Provide the [X, Y] coordinate of the cell's center where the given text is located.  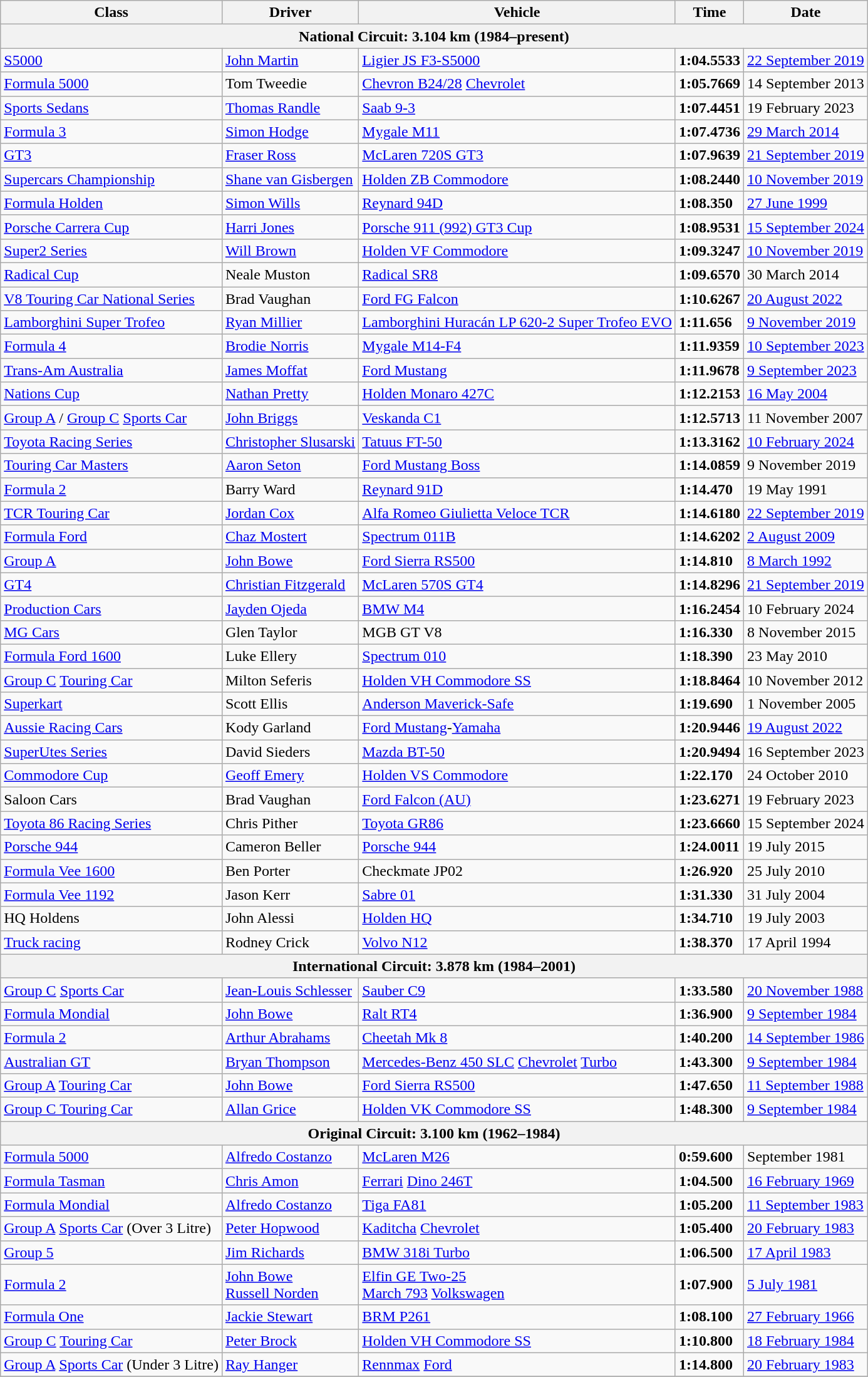
Chris Amon [290, 1181]
Ford FG Falcon [517, 299]
Mazda BT-50 [517, 752]
8 March 1992 [806, 561]
John Bowe Russell Norden [290, 1284]
Glen Taylor [290, 632]
Christian Fitzgerald [290, 585]
17 April 1994 [806, 942]
1:23.6660 [709, 823]
TCR Touring Car [111, 513]
5 July 1981 [806, 1284]
Chaz Mostert [290, 537]
16 September 2023 [806, 752]
Ligier JS F3-S5000 [517, 60]
Sauber C9 [517, 990]
30 March 2014 [806, 274]
Holden ZB Commodore [517, 179]
1:13.3162 [709, 442]
Tiga FA81 [517, 1205]
Formula Ford [111, 537]
Allan Grice [290, 1109]
Fraser Ross [290, 155]
Scott Ellis [290, 704]
Formula Ford 1600 [111, 656]
1:24.0011 [709, 847]
1:14.470 [709, 489]
Checkmate JP02 [517, 871]
Mygale M11 [517, 132]
Shane van Gisbergen [290, 179]
Reynard 91D [517, 489]
1:48.300 [709, 1109]
GT3 [111, 155]
1:18.390 [709, 656]
1:26.920 [709, 871]
1:09.3247 [709, 251]
Group C Sports Car [111, 990]
1:10.6267 [709, 299]
1:09.6570 [709, 274]
23 May 2010 [806, 656]
Peter Hopwood [290, 1229]
Ralt RT4 [517, 1014]
Class [111, 13]
Ben Porter [290, 871]
19 August 2022 [806, 728]
Toyota Racing Series [111, 442]
Ford Falcon (AU) [517, 799]
18 February 1984 [806, 1341]
Formula Holden [111, 203]
Geoff Emery [290, 776]
Original Circuit: 3.100 km (1962–1984) [434, 1133]
1:04.5533 [709, 60]
David Sieders [290, 752]
Jackie Stewart [290, 1317]
John Martin [290, 60]
1:14.8296 [709, 585]
1:14.810 [709, 561]
14 September 2013 [806, 84]
Radical Cup [111, 274]
Ferrari Dino 246T [517, 1181]
Toyota GR86 [517, 823]
14 September 1986 [806, 1037]
Cheetah Mk 8 [517, 1037]
Alfa Romeo Giulietta Veloce TCR [517, 513]
HQ Holdens [111, 918]
McLaren 570S GT4 [517, 585]
Porsche 911 (992) GT3 Cup [517, 227]
0:59.600 [709, 1157]
1:34.710 [709, 918]
1:20.9446 [709, 728]
25 July 2010 [806, 871]
8 November 2015 [806, 632]
Cameron Beller [290, 847]
1:18.8464 [709, 680]
Nathan Pretty [290, 394]
Ford Mustang Boss [517, 465]
1:14.6180 [709, 513]
Christopher Slusarski [290, 442]
1:08.2440 [709, 179]
11 November 2007 [806, 418]
September 1981 [806, 1157]
Lamborghini Huracán LP 620-2 Super Trofeo EVO [517, 323]
McLaren M26 [517, 1157]
Saloon Cars [111, 799]
Formula Vee 1600 [111, 871]
1:07.4736 [709, 132]
Mygale M14-F4 [517, 346]
Commodore Cup [111, 776]
Spectrum 010 [517, 656]
BMW M4 [517, 608]
19 July 2003 [806, 918]
Jean-Louis Schlesser [290, 990]
1:12.5713 [709, 418]
BRM P261 [517, 1317]
1 November 2005 [806, 704]
Vehicle [517, 13]
Group 5 [111, 1252]
Date [806, 13]
Driver [290, 13]
1:14.0859 [709, 465]
Simon Wills [290, 203]
Time [709, 13]
1:06.500 [709, 1252]
Jordan Cox [290, 513]
24 October 2010 [806, 776]
Jim Richards [290, 1252]
10 September 2023 [806, 346]
10 November 2012 [806, 680]
Ford Mustang [517, 370]
1:14.800 [709, 1364]
1:38.370 [709, 942]
James Moffat [290, 370]
Saab 9-3 [517, 108]
Kody Garland [290, 728]
Neale Muston [290, 274]
Nations Cup [111, 394]
1:08.350 [709, 203]
Lamborghini Super Trofeo [111, 323]
Sabre 01 [517, 895]
1:10.800 [709, 1341]
Reynard 94D [517, 203]
9 September 2023 [806, 370]
1:05.200 [709, 1205]
Ford Mustang-Yamaha [517, 728]
International Circuit: 3.878 km (1984–2001) [434, 966]
Holden HQ [517, 918]
Peter Brock [290, 1341]
11 September 1988 [806, 1086]
Group A [111, 561]
Truck racing [111, 942]
Simon Hodge [290, 132]
Rennmax Ford [517, 1364]
1:31.330 [709, 895]
Aussie Racing Cars [111, 728]
SuperUtes Series [111, 752]
Aaron Seton [290, 465]
Holden Monaro 427C [517, 394]
Group A / Group C Sports Car [111, 418]
Formula One [111, 1317]
27 February 1966 [806, 1317]
1:40.200 [709, 1037]
1:07.900 [709, 1284]
Group A Touring Car [111, 1086]
V8 Touring Car National Series [111, 299]
Bryan Thompson [290, 1062]
Chevron B24/28 Chevrolet [517, 84]
1:08.9531 [709, 227]
29 March 2014 [806, 132]
17 April 1983 [806, 1252]
Toyota 86 Racing Series [111, 823]
31 July 2004 [806, 895]
Ryan Millier [290, 323]
11 September 1983 [806, 1205]
1:05.400 [709, 1229]
1:20.9494 [709, 752]
Porsche Carrera Cup [111, 227]
1:47.650 [709, 1086]
1:14.6202 [709, 537]
Supercars Championship [111, 179]
MG Cars [111, 632]
Arthur Abrahams [290, 1037]
2 August 2009 [806, 537]
McLaren 720S GT3 [517, 155]
Super2 Series [111, 251]
1:22.170 [709, 776]
Formula 3 [111, 132]
Group A Sports Car (Under 3 Litre) [111, 1364]
16 February 1969 [806, 1181]
Ray Hanger [290, 1364]
Mercedes-Benz 450 SLC Chevrolet Turbo [517, 1062]
Anderson Maverick-Safe [517, 704]
Radical SR8 [517, 274]
1:36.900 [709, 1014]
1:12.2153 [709, 394]
Brodie Norris [290, 346]
John Briggs [290, 418]
Thomas Randle [290, 108]
National Circuit: 3.104 km (1984–present) [434, 36]
20 August 2022 [806, 299]
Rodney Crick [290, 942]
19 May 1991 [806, 489]
Group A Sports Car (Over 3 Litre) [111, 1229]
16 May 2004 [806, 394]
Volvo N12 [517, 942]
Australian GT [111, 1062]
BMW 318i Turbo [517, 1252]
1:16.330 [709, 632]
Formula Tasman [111, 1181]
1:08.100 [709, 1317]
1:23.6271 [709, 799]
1:07.4451 [709, 108]
1:11.656 [709, 323]
Will Brown [290, 251]
Chris Pither [290, 823]
Sports Sedans [111, 108]
Spectrum 011B [517, 537]
Formula 4 [111, 346]
Jason Kerr [290, 895]
19 July 2015 [806, 847]
1:19.690 [709, 704]
Veskanda C1 [517, 418]
1:11.9678 [709, 370]
John Alessi [290, 918]
Trans-Am Australia [111, 370]
Superkart [111, 704]
Harri Jones [290, 227]
1:43.300 [709, 1062]
Holden VF Commodore [517, 251]
Tatuus FT-50 [517, 442]
Holden VK Commodore SS [517, 1109]
Production Cars [111, 608]
Holden VS Commodore [517, 776]
GT4 [111, 585]
MGB GT V8 [517, 632]
1:05.7669 [709, 84]
Jayden Ojeda [290, 608]
Kaditcha Chevrolet [517, 1229]
Luke Ellery [290, 656]
Elfin GE Two-25March 793 Volkswagen [517, 1284]
Touring Car Masters [111, 465]
Milton Seferis [290, 680]
1:16.2454 [709, 608]
Formula Vee 1192 [111, 895]
1:33.580 [709, 990]
S5000 [111, 60]
Barry Ward [290, 489]
20 November 1988 [806, 990]
1:11.9359 [709, 346]
1:07.9639 [709, 155]
Tom Tweedie [290, 84]
27 June 1999 [806, 203]
1:04.500 [709, 1181]
